Capture the cell that displays the provided text and extract its [X, Y] central coordinate. 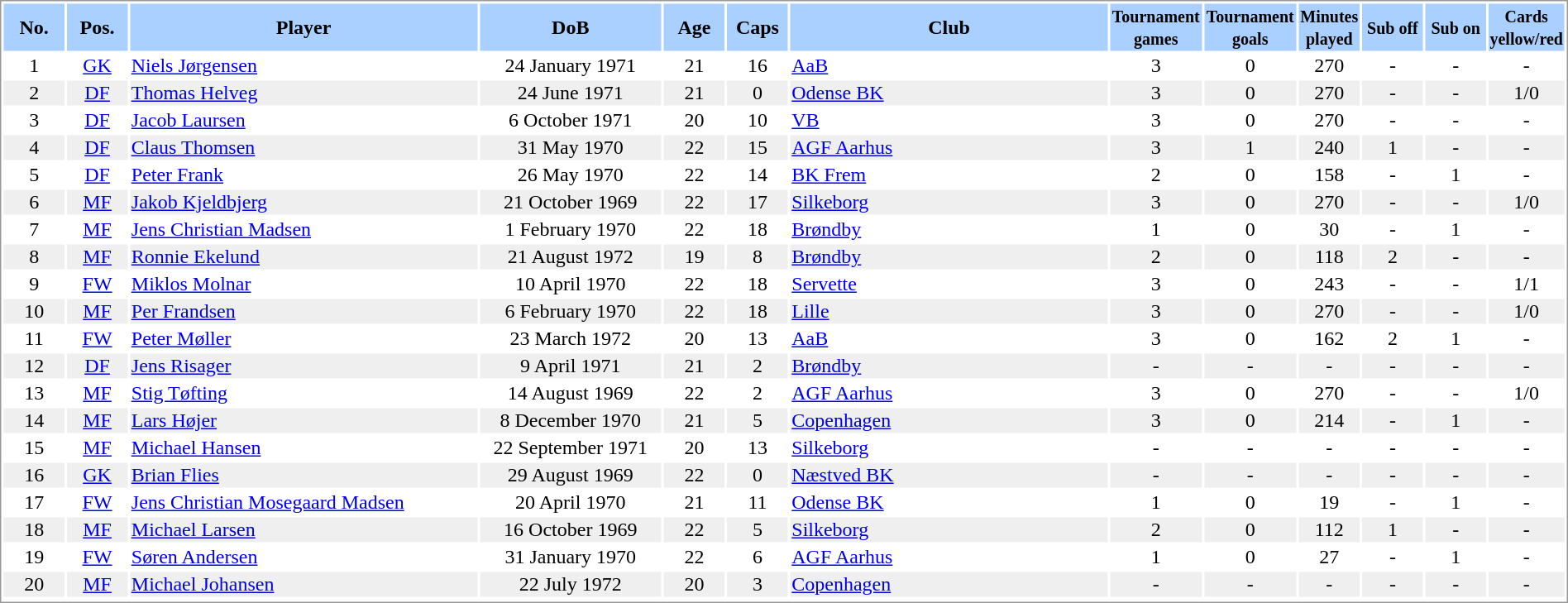
Thomas Helveg [304, 93]
23 March 1972 [571, 338]
Club [949, 26]
Jacob Laursen [304, 120]
31 May 1970 [571, 148]
Player [304, 26]
6 October 1971 [571, 120]
Søren Andersen [304, 557]
Næstved BK [949, 476]
20 April 1970 [571, 502]
Cardsyellow/red [1527, 26]
14 August 1969 [571, 393]
22 September 1971 [571, 447]
12 [33, 366]
21 August 1972 [571, 257]
6 February 1970 [571, 312]
16 October 1969 [571, 530]
Minutesplayed [1329, 26]
7 [33, 229]
29 August 1969 [571, 476]
Jakob Kjeldbjerg [304, 203]
9 [33, 284]
Jens Risager [304, 366]
158 [1329, 175]
Age [695, 26]
Tournamentgames [1156, 26]
Brian Flies [304, 476]
Michael Johansen [304, 585]
9 April 1971 [571, 366]
Michael Hansen [304, 447]
118 [1329, 257]
24 January 1971 [571, 65]
Peter Frank [304, 175]
Miklos Molnar [304, 284]
Tournamentgoals [1250, 26]
243 [1329, 284]
Stig Tøfting [304, 393]
27 [1329, 557]
31 January 1970 [571, 557]
No. [33, 26]
Jens Christian Mosegaard Madsen [304, 502]
30 [1329, 229]
Per Frandsen [304, 312]
Michael Larsen [304, 530]
Peter Møller [304, 338]
Lille [949, 312]
24 June 1971 [571, 93]
Ronnie Ekelund [304, 257]
Lars Højer [304, 421]
VB [949, 120]
22 July 1972 [571, 585]
1/1 [1527, 284]
4 [33, 148]
214 [1329, 421]
Caps [758, 26]
162 [1329, 338]
8 December 1970 [571, 421]
26 May 1970 [571, 175]
10 April 1970 [571, 284]
Claus Thomsen [304, 148]
112 [1329, 530]
240 [1329, 148]
Sub off [1393, 26]
Servette [949, 284]
BK Frem [949, 175]
Pos. [98, 26]
Niels Jørgensen [304, 65]
DoB [571, 26]
21 October 1969 [571, 203]
Sub on [1456, 26]
1 February 1970 [571, 229]
Jens Christian Madsen [304, 229]
